Return (x, y) of the center of cell containing provided text 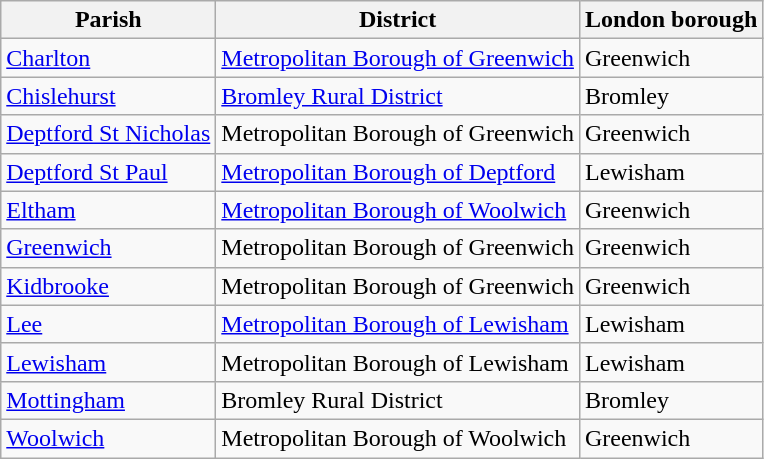
District (398, 20)
Deptford St Nicholas (108, 134)
Deptford St Paul (108, 172)
Mottingham (108, 400)
Eltham (108, 210)
London borough (670, 20)
Lee (108, 324)
Kidbrooke (108, 286)
Chislehurst (108, 96)
Charlton (108, 58)
Parish (108, 20)
Metropolitan Borough of Deptford (398, 172)
Woolwich (108, 438)
